Output the (X, Y) coordinate of the center of the cell containing the given text.  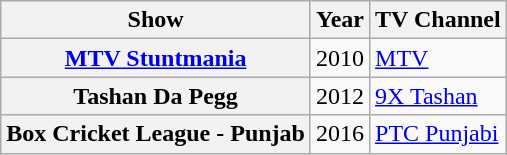
Year (340, 20)
2016 (340, 134)
MTV Stuntmania (156, 58)
TV Channel (438, 20)
2012 (340, 96)
Tashan Da Pegg (156, 96)
Show (156, 20)
MTV (438, 58)
2010 (340, 58)
9X Tashan (438, 96)
PTC Punjabi (438, 134)
Box Cricket League - Punjab (156, 134)
